Search for the cell housing the specified text and yield its (X, Y) center coordinate. 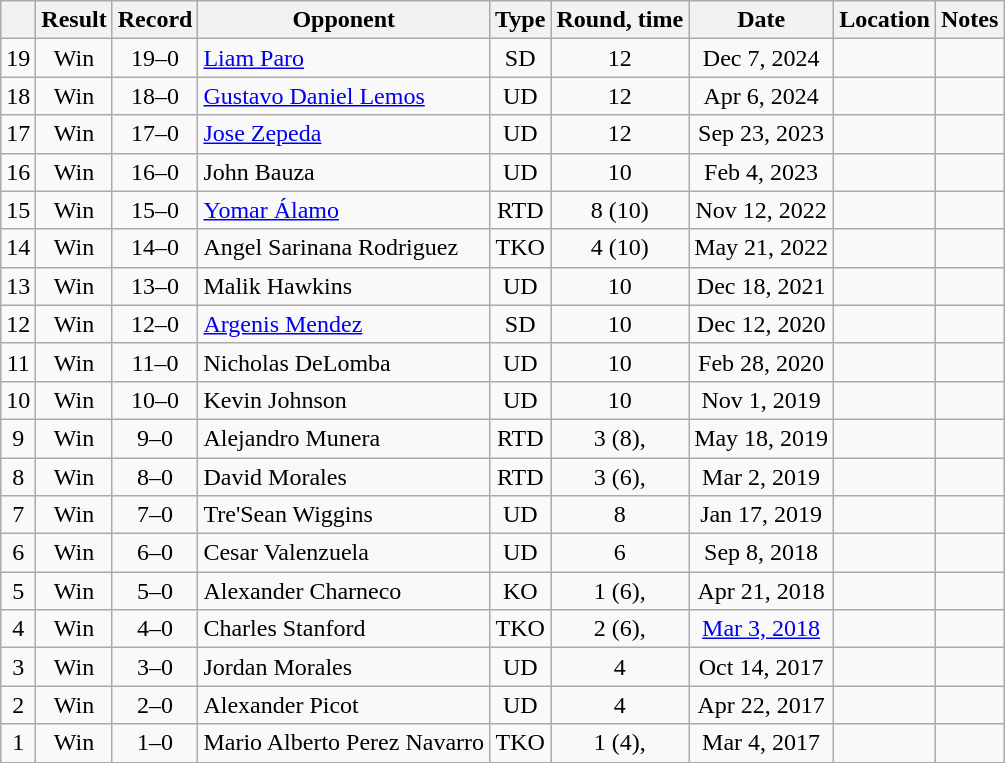
9 (18, 438)
19 (18, 58)
Feb 4, 2023 (762, 172)
Date (762, 20)
3 (6), (620, 477)
Nicholas DeLomba (344, 362)
17–0 (155, 134)
Cesar Valenzuela (344, 553)
8–0 (155, 477)
Sep 23, 2023 (762, 134)
13–0 (155, 286)
16–0 (155, 172)
15 (18, 210)
Record (155, 20)
Mario Alberto Perez Navarro (344, 743)
15–0 (155, 210)
6–0 (155, 553)
3–0 (155, 667)
May 21, 2022 (762, 248)
Angel Sarinana Rodriguez (344, 248)
Apr 21, 2018 (762, 591)
KO (520, 591)
Oct 14, 2017 (762, 667)
Nov 12, 2022 (762, 210)
Dec 12, 2020 (762, 324)
Liam Paro (344, 58)
Dec 7, 2024 (762, 58)
2–0 (155, 705)
Alejandro Munera (344, 438)
Apr 6, 2024 (762, 96)
Jan 17, 2019 (762, 515)
Jose Zepeda (344, 134)
5 (18, 591)
Charles Stanford (344, 629)
9–0 (155, 438)
4 (10) (620, 248)
Malik Hawkins (344, 286)
2 (6), (620, 629)
7 (18, 515)
Alexander Picot (344, 705)
3 (18, 667)
Location (885, 20)
Jordan Morales (344, 667)
11–0 (155, 362)
2 (18, 705)
May 18, 2019 (762, 438)
10–0 (155, 400)
Feb 28, 2020 (762, 362)
Apr 22, 2017 (762, 705)
John Bauza (344, 172)
Argenis Mendez (344, 324)
Dec 18, 2021 (762, 286)
Opponent (344, 20)
Type (520, 20)
8 (10) (620, 210)
18–0 (155, 96)
14 (18, 248)
1 (6), (620, 591)
17 (18, 134)
16 (18, 172)
Mar 2, 2019 (762, 477)
11 (18, 362)
1–0 (155, 743)
3 (8), (620, 438)
Tre'Sean Wiggins (344, 515)
7–0 (155, 515)
Sep 8, 2018 (762, 553)
18 (18, 96)
4–0 (155, 629)
Alexander Charneco (344, 591)
1 (18, 743)
David Morales (344, 477)
Result (74, 20)
1 (4), (620, 743)
13 (18, 286)
5–0 (155, 591)
Mar 3, 2018 (762, 629)
14–0 (155, 248)
Round, time (620, 20)
12–0 (155, 324)
Gustavo Daniel Lemos (344, 96)
Kevin Johnson (344, 400)
Mar 4, 2017 (762, 743)
Yomar Álamo (344, 210)
Nov 1, 2019 (762, 400)
Notes (969, 20)
19–0 (155, 58)
